From the cell containing the given text, extract its center point as [x, y] coordinate. 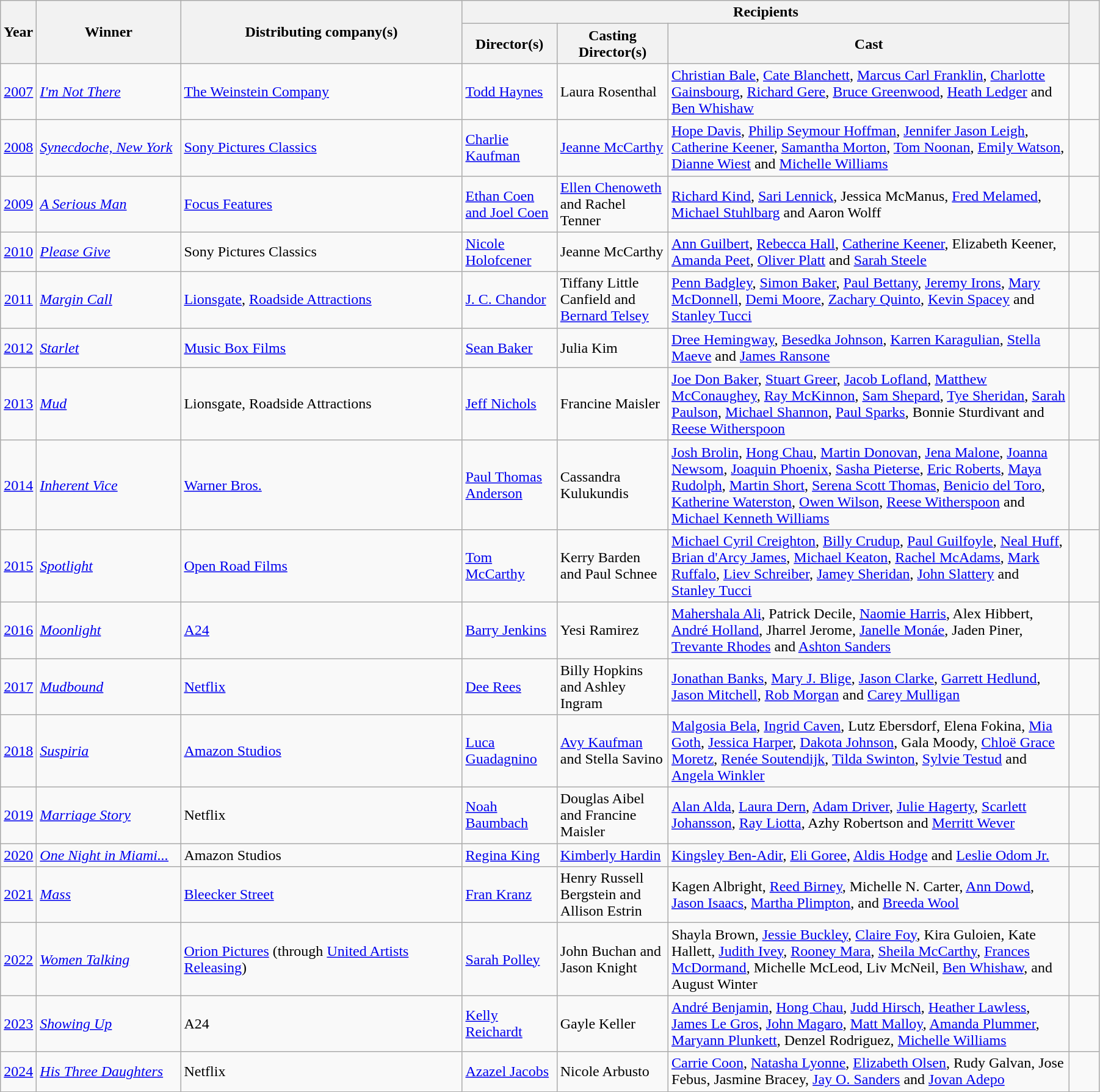
Inherent Vice [109, 485]
2010 [18, 251]
Warner Bros. [321, 485]
Cassandra Kulukundis [612, 485]
Paul Thomas Anderson [509, 485]
Charlie Kaufman [509, 148]
Noah Baumbach [509, 815]
Music Box Films [321, 348]
2023 [18, 1024]
Dree Hemingway, Besedka Johnson, Karren Karagulian, Stella Maeve and James Ransone [869, 348]
Suspiria [109, 751]
Yesi Ramirez [612, 630]
Cast [869, 44]
Douglas Aibel and Francine Maisler [612, 815]
2018 [18, 751]
Christian Bale, Cate Blanchett, Marcus Carl Franklin, Charlotte Gainsbourg, Richard Gere, Bruce Greenwood, Heath Ledger and Ben Whishaw [869, 92]
Nicole Arbusto [612, 1072]
Jonathan Banks, Mary J. Blige, Jason Clarke, Garrett Hedlund, Jason Mitchell, Rob Morgan and Carey Mulligan [869, 686]
2020 [18, 855]
2024 [18, 1072]
Distributing company(s) [321, 32]
2008 [18, 148]
I'm Not There [109, 92]
Please Give [109, 251]
Luca Guadagnino [509, 751]
2007 [18, 92]
Ellen Chenoweth and Rachel Tenner [612, 204]
Richard Kind, Sari Lennick, Jessica McManus, Fred Melamed, Michael Stuhlbarg and Aaron Wolff [869, 204]
Tom McCarthy [509, 565]
Starlet [109, 348]
2013 [18, 404]
Ann Guilbert, Rebecca Hall, Catherine Keener, Elizabeth Keener, Amanda Peet, Oliver Platt and Sarah Steele [869, 251]
2011 [18, 300]
2022 [18, 960]
Dee Rees [509, 686]
Gayle Keller [612, 1024]
Women Talking [109, 960]
Nicole Holofcener [509, 251]
A Serious Man [109, 204]
Recipients [765, 12]
2015 [18, 565]
Fran Kranz [509, 895]
Sarah Polley [509, 960]
Jeff Nichols [509, 404]
Regina King [509, 855]
Kelly Reichardt [509, 1024]
His Three Daughters [109, 1072]
Carrie Coon, Natasha Lyonne, Elizabeth Olsen, Rudy Galvan, Jose Febus, Jasmine Bracey, Jay O. Sanders and Jovan Adepo [869, 1072]
Francine Maisler [612, 404]
Mass [109, 895]
Kimberly Hardin [612, 855]
Tiffany Little Canfield and Bernard Telsey [612, 300]
Sean Baker [509, 348]
Orion Pictures (through United Artists Releasing) [321, 960]
Director(s) [509, 44]
Billy Hopkins and Ashley Ingram [612, 686]
Laura Rosenthal [612, 92]
Julia Kim [612, 348]
2014 [18, 485]
2019 [18, 815]
Moonlight [109, 630]
The Weinstein Company [321, 92]
Penn Badgley, Simon Baker, Paul Bettany, Jeremy Irons, Mary McDonnell, Demi Moore, Zachary Quinto, Kevin Spacey and Stanley Tucci [869, 300]
2017 [18, 686]
Bleecker Street [321, 895]
Todd Haynes [509, 92]
Mudbound [109, 686]
Casting Director(s) [612, 44]
Azazel Jacobs [509, 1072]
Showing Up [109, 1024]
J. C. Chandor [509, 300]
John Buchan and Jason Knight [612, 960]
Year [18, 32]
Ethan Coen and Joel Coen [509, 204]
Henry Russell Bergstein and Allison Estrin [612, 895]
Kagen Albright, Reed Birney, Michelle N. Carter, Ann Dowd, Jason Isaacs, Martha Plimpton, and Breeda Wool [869, 895]
Avy Kaufman and Stella Savino [612, 751]
2009 [18, 204]
One Night in Miami... [109, 855]
Marriage Story [109, 815]
2016 [18, 630]
2012 [18, 348]
Mud [109, 404]
Open Road Films [321, 565]
2021 [18, 895]
Focus Features [321, 204]
Winner [109, 32]
Kingsley Ben-Adir, Eli Goree, Aldis Hodge and Leslie Odom Jr. [869, 855]
Margin Call [109, 300]
Barry Jenkins [509, 630]
Spotlight [109, 565]
Kerry Barden and Paul Schnee [612, 565]
Alan Alda, Laura Dern, Adam Driver, Julie Hagerty, Scarlett Johansson, Ray Liotta, Azhy Robertson and Merritt Wever [869, 815]
Synecdoche, New York [109, 148]
